Extract the (X, Y) coordinate from the center of the cell holding the provided text.  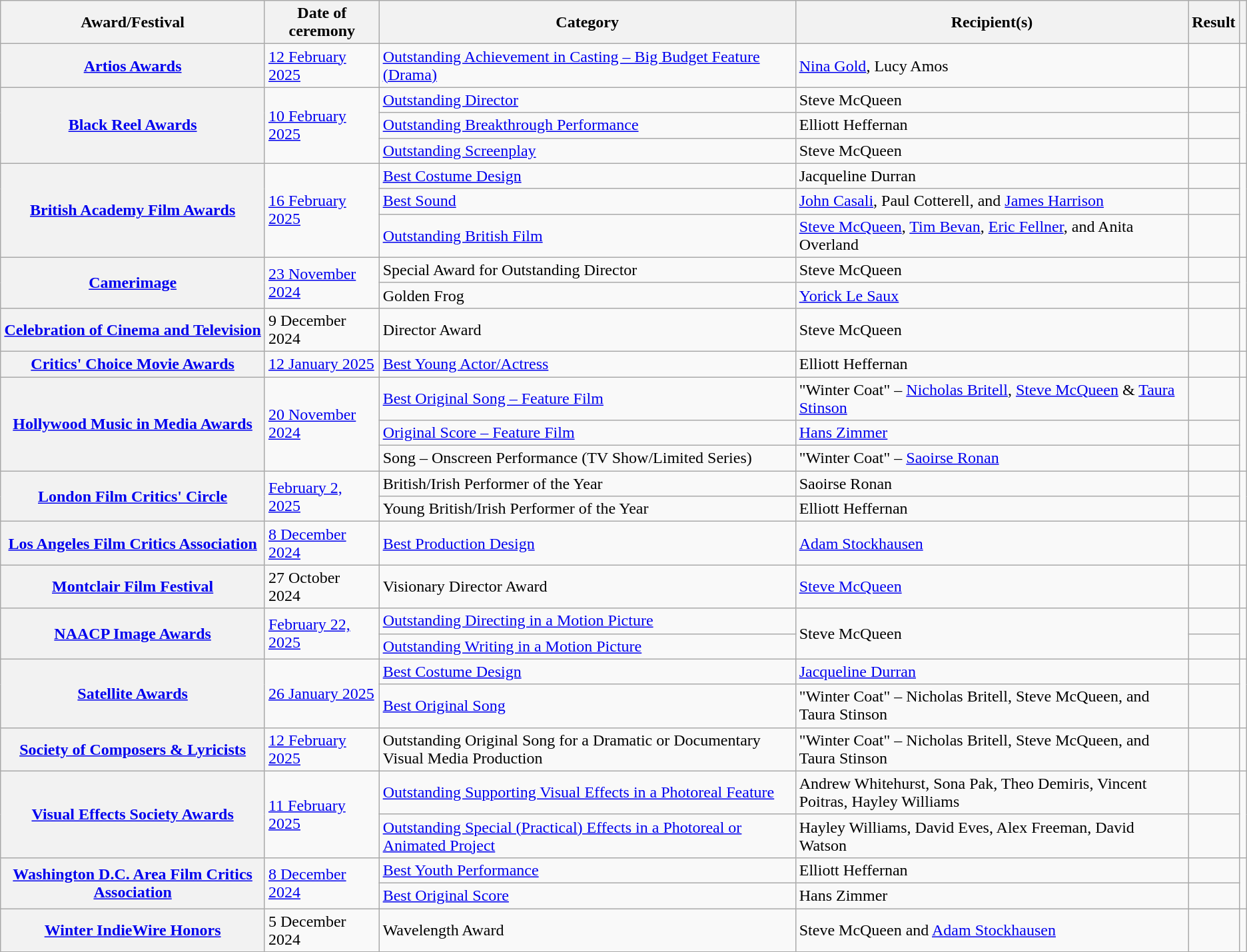
23 November 2024 (322, 282)
9 December 2024 (322, 329)
Los Angeles Film Critics Association (133, 544)
Hollywood Music in Media Awards (133, 424)
Original Score – Feature Film (588, 433)
Young British/Irish Performer of the Year (588, 509)
Outstanding Screenplay (588, 151)
Outstanding Supporting Visual Effects in a Photoreal Feature (588, 793)
Winter IndieWire Honors (133, 930)
Special Award for Outstanding Director (588, 270)
27 October 2024 (322, 586)
Best Original Song – Feature Film (588, 398)
Golden Frog (588, 295)
Best Original Song (588, 706)
Award/Festival (133, 23)
Adam Stockhausen (992, 544)
Steve McQueen, Tim Bevan, Eric Fellner, and Anita Overland (992, 236)
Hayley Williams, David Eves, Alex Freeman, David Watson (992, 835)
Date of ceremony (322, 23)
Steve McQueen and Adam Stockhausen (992, 930)
Outstanding Director (588, 100)
February 2, 2025 (322, 496)
Wavelength Award (588, 930)
Outstanding British Film (588, 236)
Category (588, 23)
Saoirse Ronan (992, 484)
Best Original Score (588, 895)
Song – Onscreen Performance (TV Show/Limited Series) (588, 458)
Outstanding Achievement in Casting – Big Budget Feature (Drama) (588, 65)
Camerimage (133, 282)
Andrew Whitehurst, Sona Pak, Theo Demiris, Vincent Poitras, Hayley Williams (992, 793)
Black Reel Awards (133, 125)
Satellite Awards (133, 693)
British Academy Film Awards (133, 211)
Visual Effects Society Awards (133, 814)
Recipient(s) (992, 23)
10 February 2025 (322, 125)
Nina Gold, Lucy Amos (992, 65)
Yorick Le Saux (992, 295)
Outstanding Breakthrough Performance (588, 125)
Visionary Director Award (588, 586)
Outstanding Special (Practical) Effects in a Photoreal or Animated Project (588, 835)
Critics' Choice Movie Awards (133, 364)
"Winter Coat" – Nicholas Britell, Steve McQueen & Taura Stinson (992, 398)
"Winter Coat" – Saoirse Ronan (992, 458)
John Casali, Paul Cotterell, and James Harrison (992, 201)
British/Irish Performer of the Year (588, 484)
Artios Awards (133, 65)
Best Sound (588, 201)
Best Youth Performance (588, 870)
26 January 2025 (322, 693)
Washington D.C. Area Film Critics Association (133, 883)
NAACP Image Awards (133, 634)
London Film Critics' Circle (133, 496)
Outstanding Directing in a Motion Picture (588, 621)
Result (1214, 23)
Outstanding Original Song for a Dramatic or Documentary Visual Media Production (588, 749)
16 February 2025 (322, 211)
20 November 2024 (322, 424)
Celebration of Cinema and Television (133, 329)
Outstanding Writing in a Motion Picture (588, 646)
Society of Composers & Lyricists (133, 749)
5 December 2024 (322, 930)
11 February 2025 (322, 814)
12 January 2025 (322, 364)
February 22, 2025 (322, 634)
Best Young Actor/Actress (588, 364)
Montclair Film Festival (133, 586)
Director Award (588, 329)
Best Production Design (588, 544)
